Provide the (X, Y) coordinate of the cell's center where the given text is located.  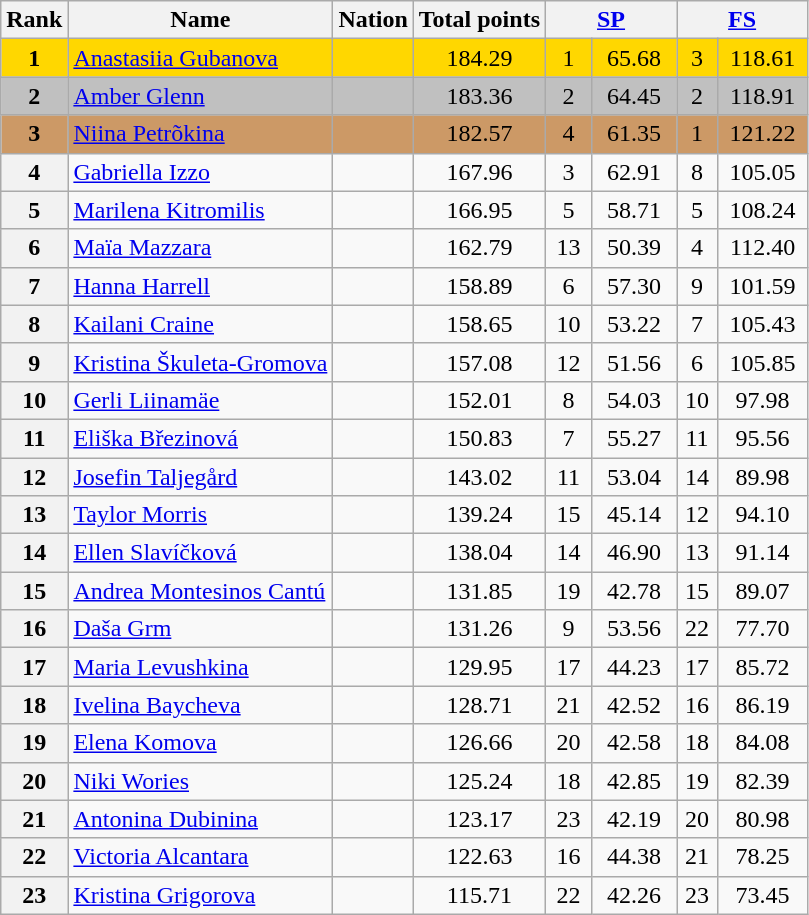
44.23 (634, 667)
44.38 (634, 857)
150.83 (479, 438)
Niki Wories (200, 781)
FS (742, 20)
118.91 (763, 96)
158.65 (479, 324)
Taylor Morris (200, 515)
89.98 (763, 477)
54.03 (634, 400)
Maria Levushkina (200, 667)
Marilena Kitromilis (200, 210)
SP (612, 20)
61.35 (634, 134)
184.29 (479, 58)
121.22 (763, 134)
Anastasiia Gubanova (200, 58)
105.43 (763, 324)
73.45 (763, 895)
91.14 (763, 553)
53.04 (634, 477)
Victoria Alcantara (200, 857)
125.24 (479, 781)
128.71 (479, 705)
Josefin Taljegård (200, 477)
85.72 (763, 667)
Ivelina Baycheva (200, 705)
118.61 (763, 58)
51.56 (634, 362)
Eliška Březinová (200, 438)
78.25 (763, 857)
Amber Glenn (200, 96)
152.01 (479, 400)
Andrea Montesinos Cantú (200, 591)
50.39 (634, 248)
143.02 (479, 477)
182.57 (479, 134)
42.58 (634, 743)
129.95 (479, 667)
Gabriella Izzo (200, 172)
Name (200, 20)
45.14 (634, 515)
157.08 (479, 362)
Kailani Craine (200, 324)
97.98 (763, 400)
108.24 (763, 210)
Gerli Liinamäe (200, 400)
101.59 (763, 286)
Antonina Dubinina (200, 819)
183.36 (479, 96)
57.30 (634, 286)
42.19 (634, 819)
105.05 (763, 172)
115.71 (479, 895)
126.66 (479, 743)
122.63 (479, 857)
131.26 (479, 629)
158.89 (479, 286)
77.70 (763, 629)
139.24 (479, 515)
65.68 (634, 58)
64.45 (634, 96)
123.17 (479, 819)
131.85 (479, 591)
Nation (373, 20)
42.78 (634, 591)
138.04 (479, 553)
55.27 (634, 438)
Ellen Slavíčková (200, 553)
46.90 (634, 553)
89.07 (763, 591)
62.91 (634, 172)
95.56 (763, 438)
167.96 (479, 172)
80.98 (763, 819)
Maïa Mazzara (200, 248)
84.08 (763, 743)
42.85 (634, 781)
Hanna Harrell (200, 286)
94.10 (763, 515)
Daša Grm (200, 629)
162.79 (479, 248)
58.71 (634, 210)
Total points (479, 20)
86.19 (763, 705)
Rank (34, 20)
105.85 (763, 362)
Kristina Grigorova (200, 895)
Kristina Škuleta-Gromova (200, 362)
53.56 (634, 629)
166.95 (479, 210)
42.52 (634, 705)
Elena Komova (200, 743)
82.39 (763, 781)
42.26 (634, 895)
53.22 (634, 324)
112.40 (763, 248)
Niina Petrõkina (200, 134)
